Return the (X, Y) coordinate for the center point of the cell that contains the specified text.  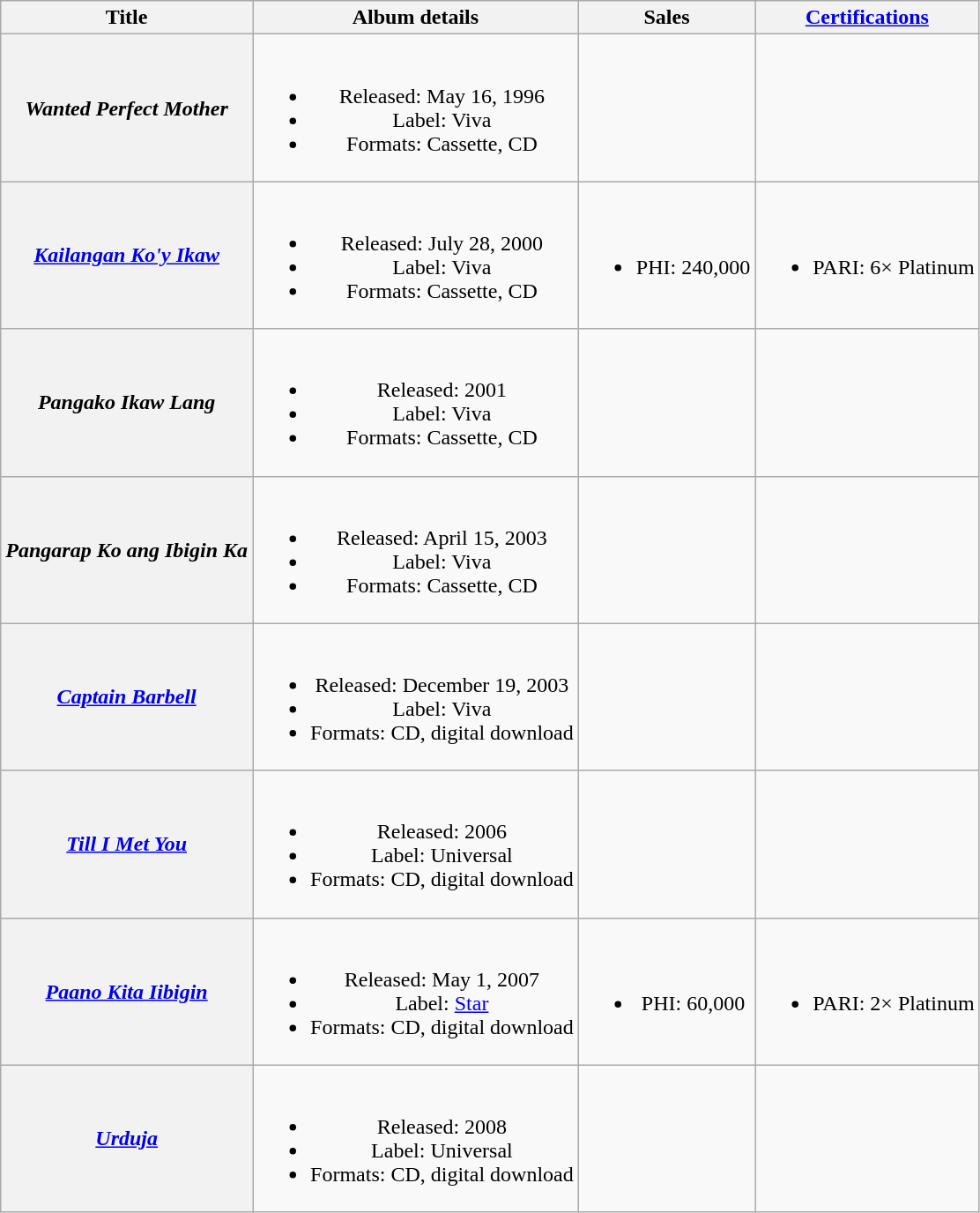
Album details (416, 18)
PARI: 6× Platinum (867, 256)
Certifications (867, 18)
Urduja (127, 1139)
Title (127, 18)
Wanted Perfect Mother (127, 108)
PARI: 2× Platinum (867, 991)
Till I Met You (127, 845)
Pangarap Ko ang Ibigin Ka (127, 550)
Released: 2008Label: UniversalFormats: CD, digital download (416, 1139)
Released: December 19, 2003Label: VivaFormats: CD, digital download (416, 696)
Released: 2006Label: UniversalFormats: CD, digital download (416, 845)
Released: April 15, 2003Label: VivaFormats: Cassette, CD (416, 550)
Sales (666, 18)
PHI: 60,000 (666, 991)
Released: 2001Label: VivaFormats: Cassette, CD (416, 402)
Paano Kita Iibigin (127, 991)
Released: May 16, 1996Label: VivaFormats: Cassette, CD (416, 108)
Kailangan Ko'y Ikaw (127, 256)
Captain Barbell (127, 696)
Released: July 28, 2000Label: VivaFormats: Cassette, CD (416, 256)
PHI: 240,000 (666, 256)
Pangako Ikaw Lang (127, 402)
Released: May 1, 2007Label: StarFormats: CD, digital download (416, 991)
